For the text-containing cell, return its midpoint in [x, y] coordinate format. 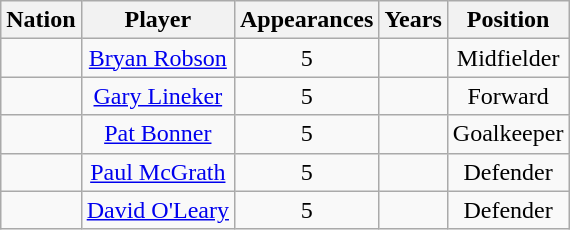
Appearances [306, 20]
Years [413, 20]
Paul McGrath [158, 172]
Forward [508, 96]
Midfielder [508, 58]
Bryan Robson [158, 58]
David O'Leary [158, 210]
Position [508, 20]
Goalkeeper [508, 134]
Nation [41, 20]
Gary Lineker [158, 96]
Pat Bonner [158, 134]
Player [158, 20]
